Return the (x, y) coordinate for the center point of the cell that contains the specified text.  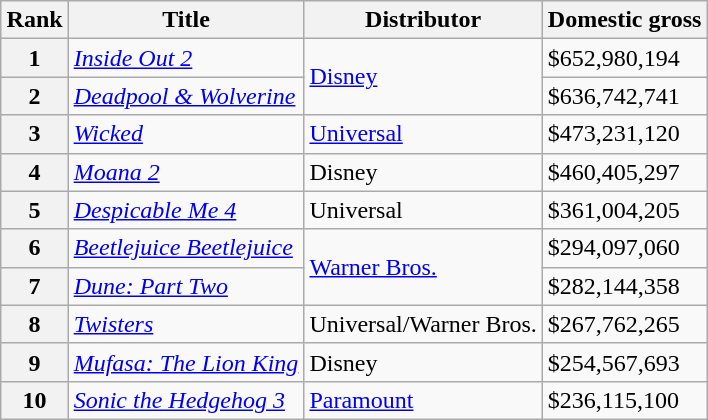
3 (34, 134)
Dune: Part Two (186, 286)
Domestic gross (624, 20)
Mufasa: The Lion King (186, 362)
Paramount (423, 400)
Rank (34, 20)
Distributor (423, 20)
Beetlejuice Beetlejuice (186, 248)
1 (34, 58)
$473,231,120 (624, 134)
Title (186, 20)
9 (34, 362)
$254,567,693 (624, 362)
$294,097,060 (624, 248)
6 (34, 248)
Wicked (186, 134)
$282,144,358 (624, 286)
Universal/Warner Bros. (423, 324)
Inside Out 2 (186, 58)
Despicable Me 4 (186, 210)
10 (34, 400)
8 (34, 324)
$236,115,100 (624, 400)
5 (34, 210)
Warner Bros. (423, 267)
Twisters (186, 324)
$460,405,297 (624, 172)
$652,980,194 (624, 58)
4 (34, 172)
Deadpool & Wolverine (186, 96)
7 (34, 286)
Moana 2 (186, 172)
$636,742,741 (624, 96)
2 (34, 96)
$361,004,205 (624, 210)
$267,762,265 (624, 324)
Sonic the Hedgehog 3 (186, 400)
